Scan for the cell matching the given text and deliver its [x, y] coordinate at center. 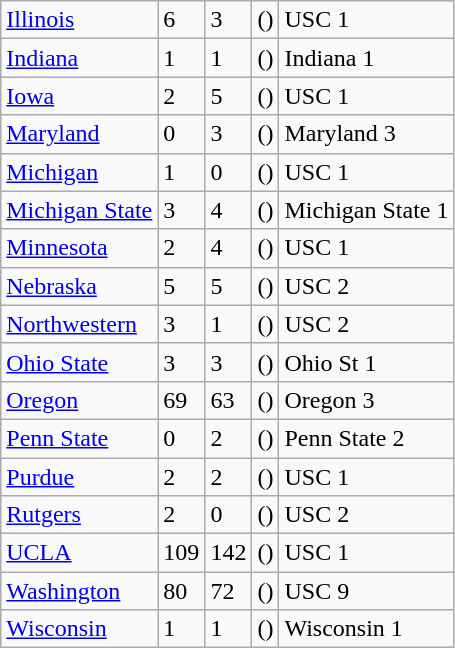
69 [182, 400]
Washington [80, 591]
Maryland 3 [366, 134]
Wisconsin [80, 629]
UCLA [80, 553]
Indiana 1 [366, 58]
63 [228, 400]
Oregon 3 [366, 400]
Rutgers [80, 515]
Illinois [80, 20]
Michigan State 1 [366, 210]
Ohio St 1 [366, 362]
Oregon [80, 400]
Penn State 2 [366, 438]
Indiana [80, 58]
Penn State [80, 438]
USC 9 [366, 591]
Ohio State [80, 362]
Iowa [80, 96]
109 [182, 553]
142 [228, 553]
Nebraska [80, 286]
Northwestern [80, 324]
72 [228, 591]
Purdue [80, 477]
Minnesota [80, 248]
80 [182, 591]
Maryland [80, 134]
Michigan State [80, 210]
Wisconsin 1 [366, 629]
Michigan [80, 172]
6 [182, 20]
